Return the (x, y) coordinate for the center point of the cell that contains the specified text.  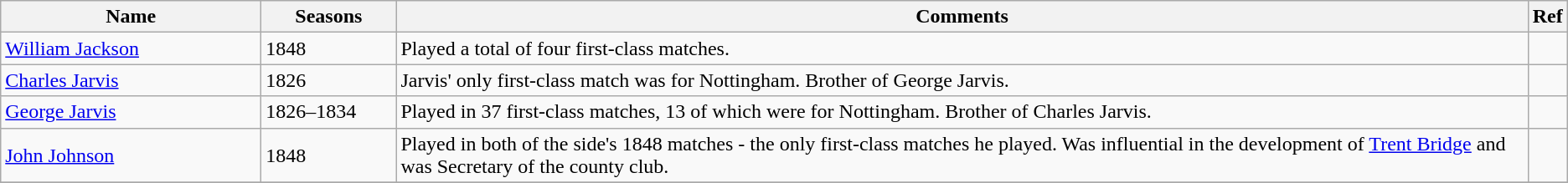
Played in 37 first-class matches, 13 of which were for Nottingham. Brother of Charles Jarvis. (962, 112)
Charles Jarvis (131, 80)
1826 (328, 80)
Name (131, 17)
Ref (1548, 17)
Seasons (328, 17)
Played a total of four first-class matches. (962, 48)
William Jackson (131, 48)
George Jarvis (131, 112)
John Johnson (131, 155)
Comments (962, 17)
Jarvis' only first-class match was for Nottingham. Brother of George Jarvis. (962, 80)
1826–1834 (328, 112)
